Return [X, Y] of the center of cell containing provided text 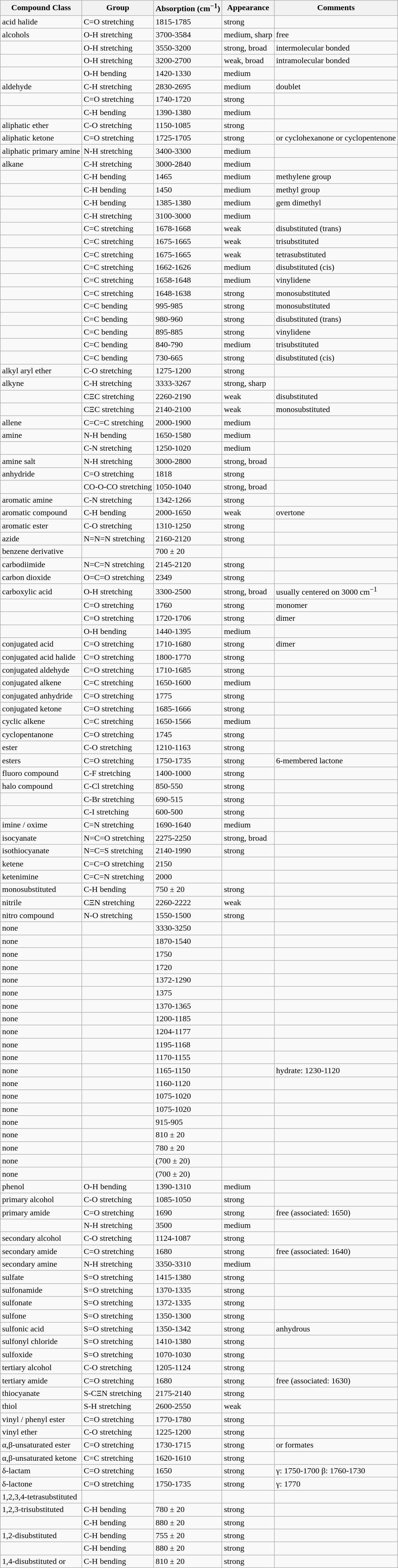
secondary amine [41, 1264]
medium, sharp [248, 35]
1648-1638 [188, 293]
1650-1566 [188, 722]
1620-1610 [188, 1458]
2140-2100 [188, 409]
alkyne [41, 384]
1310-1250 [188, 526]
1690-1640 [188, 825]
C=C=O stretching [118, 864]
tetrasubstituted [336, 254]
free (associated: 1630) [336, 1380]
or formates [336, 1445]
1,2,3,4-tetrasubstituted [41, 1497]
3330-3250 [188, 928]
Group [118, 8]
1650-1580 [188, 435]
ketene [41, 864]
C-Cl stretching [118, 786]
1770-1780 [188, 1419]
usually centered on 3000 cm−1 [336, 591]
1800-1770 [188, 657]
CΞN stretching [118, 902]
Compound Class [41, 8]
980-960 [188, 319]
tertiary amide [41, 1380]
or cyclohexanone or cyclopentenone [336, 138]
disubstituted [336, 396]
δ-lactam [41, 1471]
conjugated alkene [41, 683]
1550-1500 [188, 915]
3333-3267 [188, 384]
thiol [41, 1406]
δ-lactone [41, 1484]
1085-1050 [188, 1199]
1204-1177 [188, 1032]
isocyanate [41, 838]
3550-3200 [188, 48]
sulfonyl chloride [41, 1342]
895-885 [188, 332]
3700-3584 [188, 35]
strong, sharp [248, 384]
nitrile [41, 902]
1730-1715 [188, 1445]
N-O stretching [118, 915]
acid halide [41, 22]
conjugated anhydride [41, 696]
allene [41, 422]
3300-2500 [188, 591]
sulfonamide [41, 1290]
1678-1668 [188, 228]
1370-1335 [188, 1290]
aldehyde [41, 87]
conjugated acid [41, 644]
ketenimine [41, 877]
aromatic ester [41, 526]
1390-1310 [188, 1187]
2830-2695 [188, 87]
Absorption (cm−1) [188, 8]
conjugated acid halide [41, 657]
1,2-disubstituted [41, 1535]
1195-1168 [188, 1045]
1370-1365 [188, 1006]
1870-1540 [188, 941]
1658-1648 [188, 280]
1350-1300 [188, 1316]
1,4-disubstituted or [41, 1561]
azide [41, 539]
sulfate [41, 1277]
hydrate: 1230-1120 [336, 1070]
N=C=S stretching [118, 851]
915-905 [188, 1122]
1250-1020 [188, 448]
1385-1380 [188, 203]
C-I stretching [118, 812]
2260-2190 [188, 396]
1390-1380 [188, 112]
1205-1124 [188, 1367]
2150 [188, 864]
1710-1685 [188, 670]
1350-1342 [188, 1329]
1410-1380 [188, 1342]
sulfone [41, 1316]
1070-1030 [188, 1355]
1165-1150 [188, 1070]
sulfoxide [41, 1355]
1650 [188, 1471]
1420-1330 [188, 74]
3000-2840 [188, 164]
free (associated: 1640) [336, 1251]
1690 [188, 1213]
S-CΞN stretching [118, 1393]
C=N stretching [118, 825]
aliphatic ether [41, 125]
amine [41, 435]
weak, broad [248, 60]
alcohols [41, 35]
2175-2140 [188, 1393]
nitro compound [41, 915]
alkane [41, 164]
amine salt [41, 461]
3350-3310 [188, 1264]
anhydride [41, 474]
1372-1290 [188, 980]
1740-1720 [188, 99]
ester [41, 747]
995-985 [188, 306]
primary alcohol [41, 1199]
monomer [336, 605]
Appearance [248, 8]
1720 [188, 967]
α,β-unsaturated ketone [41, 1458]
alkyl aryl ether [41, 371]
1160-1120 [188, 1083]
2000-1900 [188, 422]
1275-1200 [188, 371]
aliphatic ketone [41, 138]
2000-1650 [188, 513]
1750 [188, 954]
1400-1000 [188, 773]
840-790 [188, 345]
2140-1990 [188, 851]
O=C=O stretching [118, 577]
2600-2550 [188, 1406]
carboxylic acid [41, 591]
1720-1706 [188, 618]
aromatic compound [41, 513]
aliphatic primary amine [41, 151]
aromatic amine [41, 500]
C-F stretching [118, 773]
690-515 [188, 799]
2145-2120 [188, 564]
3500 [188, 1226]
1710-1680 [188, 644]
850-550 [188, 786]
conjugated ketone [41, 709]
secondary amide [41, 1251]
thiocyanate [41, 1393]
phenol [41, 1187]
2000 [188, 877]
3400-3300 [188, 151]
1225-1200 [188, 1432]
1050-1040 [188, 487]
1450 [188, 190]
1685-1666 [188, 709]
1815-1785 [188, 22]
755 ± 20 [188, 1535]
isothiocyanate [41, 851]
1170-1155 [188, 1058]
750 ± 20 [188, 890]
methylene group [336, 177]
1725-1705 [188, 138]
carbodiimide [41, 564]
C=C=N stretching [118, 877]
γ: 1750-1700 β: 1760-1730 [336, 1471]
3200-2700 [188, 60]
2349 [188, 577]
C=C=C stretching [118, 422]
1342-1266 [188, 500]
S-H stretching [118, 1406]
anhydrous [336, 1329]
N=C=N stretching [118, 564]
imine / oxime [41, 825]
vinyl ether [41, 1432]
1775 [188, 696]
2160-2120 [188, 539]
free [336, 35]
intermolecular bonded [336, 48]
1124-1087 [188, 1238]
1662-1626 [188, 267]
1745 [188, 734]
1150-1085 [188, 125]
Comments [336, 8]
C-Br stretching [118, 799]
secondary alcohol [41, 1238]
CO-O-CO stretching [118, 487]
1200-1185 [188, 1019]
halo compound [41, 786]
sulfonic acid [41, 1329]
doublet [336, 87]
1465 [188, 177]
1760 [188, 605]
α,β-unsaturated ester [41, 1445]
vinyl / phenyl ester [41, 1419]
methyl group [336, 190]
1415-1380 [188, 1277]
730-665 [188, 358]
benzene derivative [41, 552]
cyclopentanone [41, 734]
cyclic alkene [41, 722]
3100-3000 [188, 216]
1210-1163 [188, 747]
esters [41, 760]
1650-1600 [188, 683]
N-H bending [118, 435]
tertiary alcohol [41, 1367]
2260-2222 [188, 902]
gem dimethyl [336, 203]
2275-2250 [188, 838]
600-500 [188, 812]
3000-2800 [188, 461]
6-membered lactone [336, 760]
N=C=O stretching [118, 838]
1,2,3-trisubstituted [41, 1510]
carbon dioxide [41, 577]
sulfonate [41, 1303]
N=N=N stretching [118, 539]
overtone [336, 513]
conjugated aldehyde [41, 670]
γ: 1770 [336, 1484]
1440-1395 [188, 631]
fluoro compound [41, 773]
free (associated: 1650) [336, 1213]
1818 [188, 474]
1372-1335 [188, 1303]
1375 [188, 993]
intramolecular bonded [336, 60]
primary amide [41, 1213]
700 ± 20 [188, 552]
